Identify which cell holds the provided text, then report its [X, Y] central coordinate. 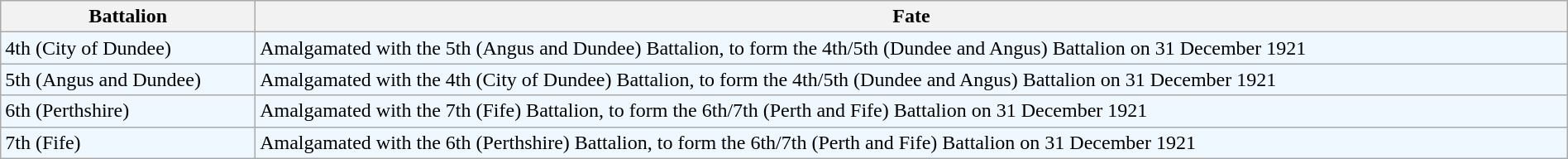
Amalgamated with the 4th (City of Dundee) Battalion, to form the 4th/5th (Dundee and Angus) Battalion on 31 December 1921 [911, 79]
7th (Fife) [128, 142]
Amalgamated with the 6th (Perthshire) Battalion, to form the 6th/7th (Perth and Fife) Battalion on 31 December 1921 [911, 142]
Amalgamated with the 7th (Fife) Battalion, to form the 6th/7th (Perth and Fife) Battalion on 31 December 1921 [911, 111]
6th (Perthshire) [128, 111]
4th (City of Dundee) [128, 48]
5th (Angus and Dundee) [128, 79]
Fate [911, 17]
Amalgamated with the 5th (Angus and Dundee) Battalion, to form the 4th/5th (Dundee and Angus) Battalion on 31 December 1921 [911, 48]
Battalion [128, 17]
